Determine the (X, Y) coordinate at the center of the cell enclosing the given text.  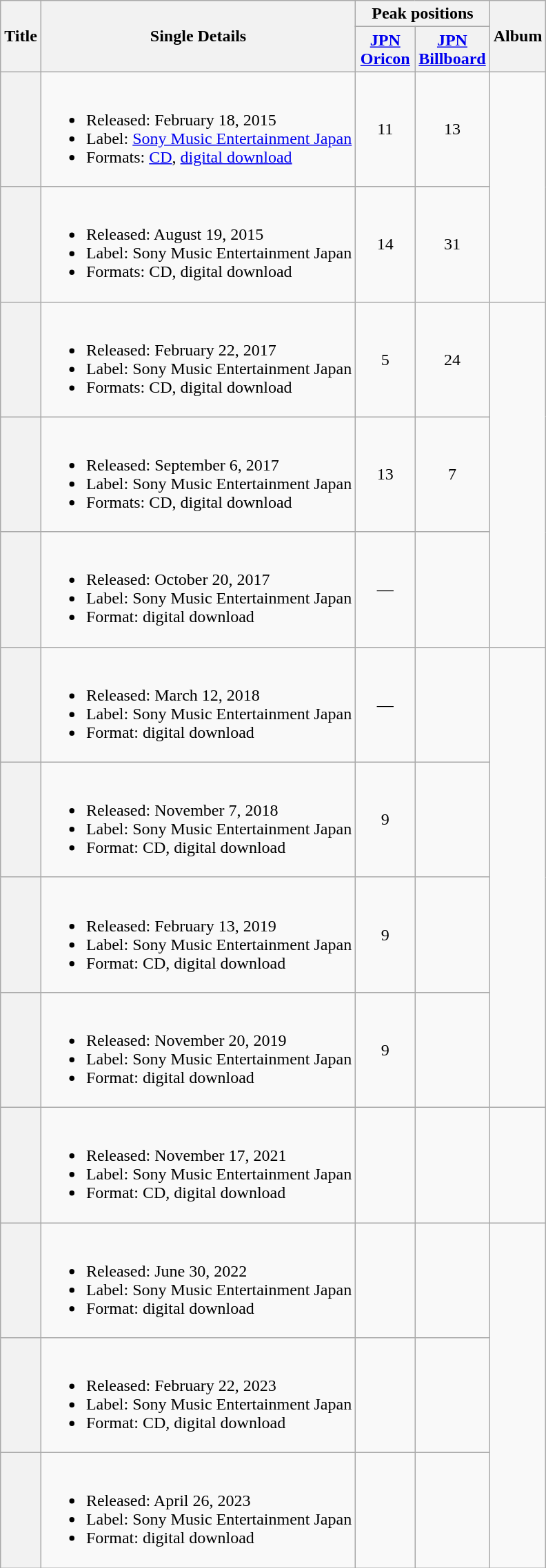
Album (518, 36)
11 (385, 130)
Released: October 20, 2017Label: Sony Music Entertainment JapanFormat: digital download (198, 590)
Released: June 30, 2022Label: Sony Music Entertainment JapanFormat: digital download (198, 1280)
JPN Oricon (385, 50)
Released: August 19, 2015Label: Sony Music Entertainment JapanFormats: CD, digital download (198, 244)
Title (21, 36)
5 (385, 360)
Released: November 17, 2021Label: Sony Music Entertainment JapanFormat: CD, digital download (198, 1164)
Released: November 20, 2019Label: Sony Music Entertainment JapanFormat: digital download (198, 1050)
14 (385, 244)
Released: February 22, 2023Label: Sony Music Entertainment JapanFormat: CD, digital download (198, 1396)
Released: September 6, 2017Label: Sony Music Entertainment JapanFormats: CD, digital download (198, 474)
Single Details (198, 36)
Released: March 12, 2018Label: Sony Music Entertainment JapanFormat: digital download (198, 704)
24 (452, 360)
31 (452, 244)
Released: February 22, 2017Label: Sony Music Entertainment JapanFormats: CD, digital download (198, 360)
Released: April 26, 2023Label: Sony Music Entertainment JapanFormat: digital download (198, 1510)
Peak positions (423, 14)
Released: February 13, 2019Label: Sony Music Entertainment JapanFormat: CD, digital download (198, 934)
Released: February 18, 2015Label: Sony Music Entertainment JapanFormats: CD, digital download (198, 130)
7 (452, 474)
Released: November 7, 2018Label: Sony Music Entertainment JapanFormat: CD, digital download (198, 820)
JPN Billboard (452, 50)
